From the cell containing the given text, extract its center point as (X, Y) coordinate. 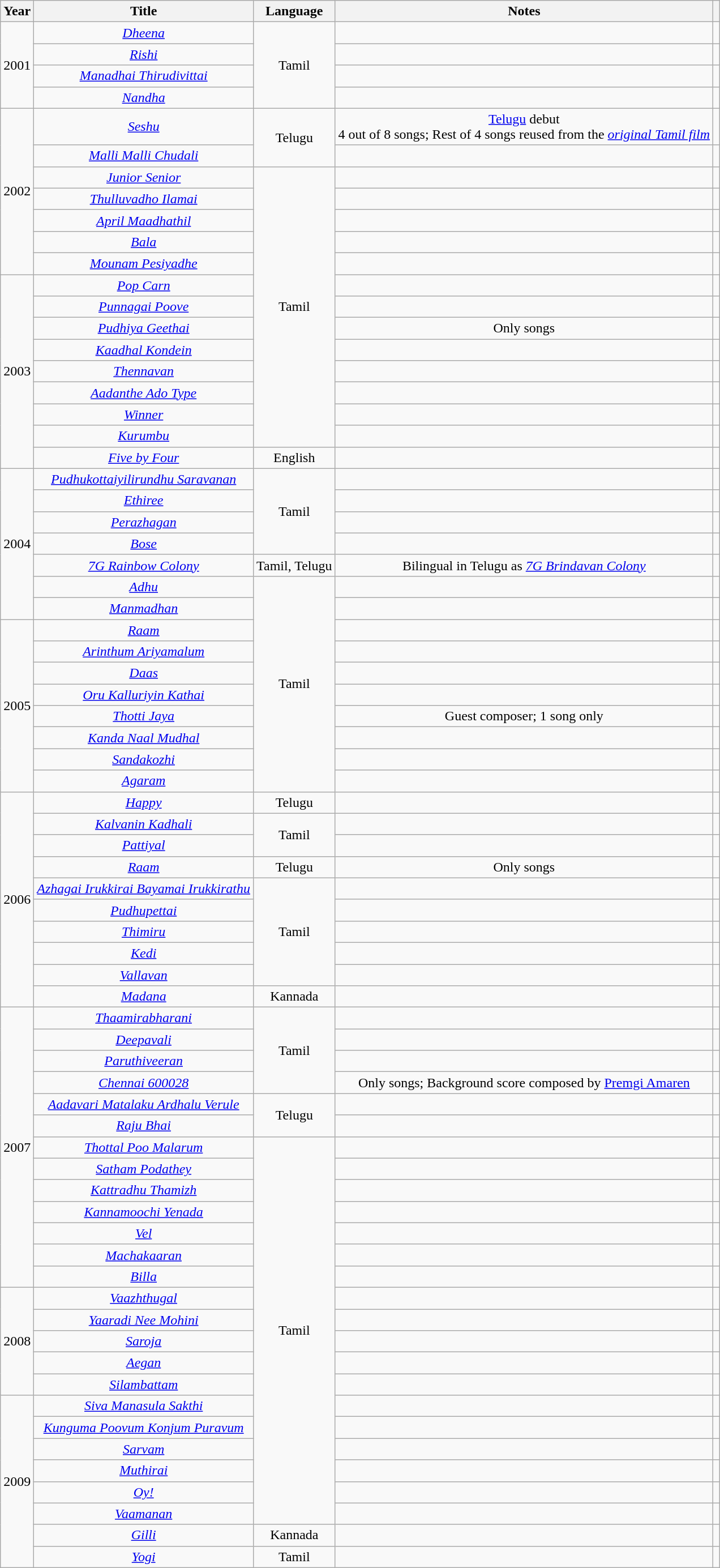
Bala (144, 242)
Billa (144, 1276)
Manadhai Thirudivittai (144, 76)
Kurumbu (144, 436)
Tamil, Telugu (294, 565)
Gilli (144, 1535)
Guest composer; 1 song only (524, 716)
Winner (144, 415)
Sandakozhi (144, 759)
Deepavali (144, 1040)
2002 (17, 191)
Yaaradi Nee Mohini (144, 1320)
2001 (17, 65)
Siva Manasula Sakthi (144, 1406)
Bilingual in Telugu as 7G Brindavan Colony (524, 565)
Kattradhu Thamizh (144, 1190)
Paruthiveeran (144, 1061)
Kannamoochi Yenada (144, 1212)
Thottal Poo Malarum (144, 1147)
2007 (17, 1147)
April Maadhathil (144, 220)
Muthirai (144, 1471)
2004 (17, 544)
Arinthum Ariyamalum (144, 652)
Oru Kalluriyin Kathai (144, 695)
Aegan (144, 1363)
Machakaaran (144, 1255)
2006 (17, 899)
Pudhukottaiyilirundhu Saravanan (144, 479)
Year (17, 11)
Notes (524, 11)
7G Rainbow Colony (144, 565)
Vaazhthugal (144, 1298)
2005 (17, 706)
Thotti Jaya (144, 716)
Dheena (144, 33)
Title (144, 11)
Vel (144, 1233)
Punnagai Poove (144, 307)
2009 (17, 1481)
Aadanthe Ado Type (144, 393)
Thennavan (144, 371)
Sarvam (144, 1449)
Adhu (144, 587)
Kedi (144, 953)
Chennai 600028 (144, 1083)
Madana (144, 997)
Kunguma Poovum Konjum Puravum (144, 1428)
Pattiyal (144, 845)
2003 (17, 371)
Satham Podathey (144, 1169)
Saroja (144, 1341)
Kalvanin Kadhali (144, 824)
Junior Senior (144, 177)
Thaamirabharani (144, 1018)
Thimiru (144, 932)
Aadavari Matalaku Ardhalu Verule (144, 1104)
Pop Carn (144, 285)
Kaadhal Kondein (144, 350)
Vaamanan (144, 1514)
Silambattam (144, 1385)
Five by Four (144, 458)
Language (294, 11)
Seshu (144, 127)
2008 (17, 1341)
Malli Malli Chudali (144, 156)
Azhagai Irukkirai Bayamai Irukkirathu (144, 888)
Happy (144, 802)
Agaram (144, 781)
Only songs; Background score composed by Premgi Amaren (524, 1083)
Rishi (144, 54)
Manmadhan (144, 608)
English (294, 458)
Telugu debut 4 out of 8 songs; Rest of 4 songs reused from the original Tamil film (524, 127)
Daas (144, 673)
Pudhupettai (144, 910)
Pudhiya Geethai (144, 328)
Bose (144, 544)
Perazhagan (144, 522)
Thulluvadho Ilamai (144, 199)
Mounam Pesiyadhe (144, 263)
Ethiree (144, 501)
Raju Bhai (144, 1126)
Nandha (144, 97)
Oy! (144, 1492)
Vallavan (144, 975)
Yogi (144, 1557)
Kanda Naal Mudhal (144, 738)
